Search for the cell housing the specified text and yield its [x, y] center coordinate. 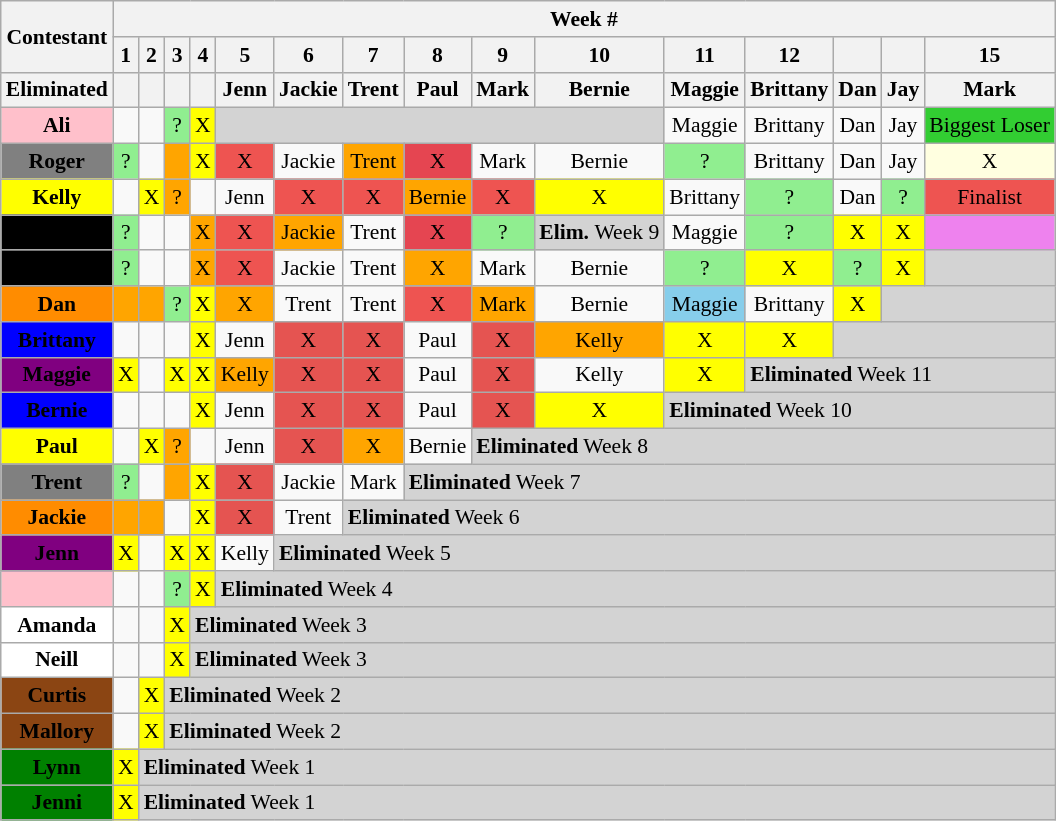
12 [789, 55]
2 [152, 55]
Elim. Week 9 [599, 233]
Finalist [990, 197]
Amanda [57, 625]
Eliminated Week 11 [900, 375]
Jenni [57, 803]
Eliminated Week 7 [730, 482]
15 [990, 55]
Week # [584, 19]
Eliminated [57, 90]
11 [704, 55]
Mallory [57, 732]
9 [502, 55]
Eliminated Week 6 [699, 518]
Eliminated Week 4 [636, 589]
Roger [57, 162]
7 [374, 55]
3 [177, 55]
Contestant [57, 36]
Neill [57, 660]
8 [438, 55]
10 [599, 55]
Eliminated Week 10 [860, 411]
1 [126, 55]
Eliminated Week 8 [763, 447]
Biggest Loser [990, 126]
Lynn [57, 767]
Ali [57, 126]
4 [203, 55]
6 [308, 55]
5 [245, 55]
Curtis [57, 696]
Eliminated Week 5 [664, 554]
